Determine the [x, y] coordinate at the center of the cell enclosing the given text.  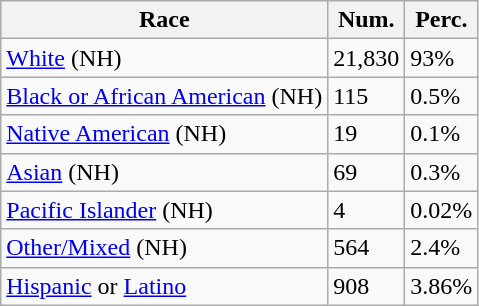
19 [366, 134]
4 [366, 210]
115 [366, 96]
Native American (NH) [164, 134]
Num. [366, 20]
Pacific Islander (NH) [164, 210]
908 [366, 286]
3.86% [442, 286]
Race [164, 20]
564 [366, 248]
0.3% [442, 172]
Hispanic or Latino [164, 286]
Asian (NH) [164, 172]
0.5% [442, 96]
93% [442, 58]
White (NH) [164, 58]
0.02% [442, 210]
Other/Mixed (NH) [164, 248]
21,830 [366, 58]
0.1% [442, 134]
Perc. [442, 20]
69 [366, 172]
2.4% [442, 248]
Black or African American (NH) [164, 96]
